Extract the [x, y] coordinate from the center of the cell holding the provided text.  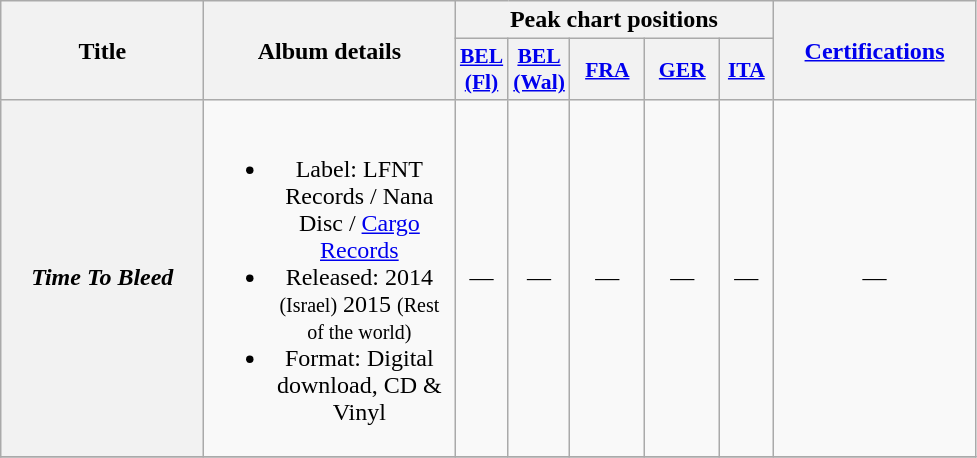
Label: LFNT Records / Nana Disc / Cargo RecordsReleased: 2014 (Israel) 2015 (Rest of the world)Format: Digital download, CD & Vinyl [330, 278]
Certifications [874, 50]
Time To Bleed [102, 278]
ITA [746, 70]
Title [102, 50]
FRA [608, 70]
BEL (Fl) [482, 70]
GER [682, 70]
Album details [330, 50]
BEL (Wal) [539, 70]
Peak chart positions [614, 20]
